Find where the given text appears and provide that cell's center as (X, Y) coordinate. 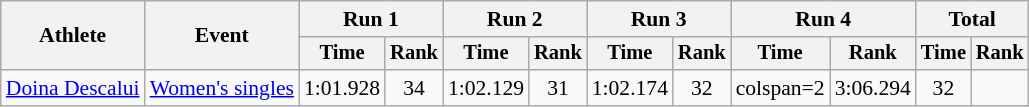
3:06.294 (873, 88)
34 (414, 88)
Women's singles (222, 88)
Athlete (73, 36)
1:01.928 (342, 88)
Run 3 (659, 19)
1:02.129 (486, 88)
Run 4 (824, 19)
Run 2 (515, 19)
colspan=2 (780, 88)
Doina Descalui (73, 88)
Run 1 (371, 19)
1:02.174 (630, 88)
31 (558, 88)
Event (222, 36)
Total (972, 19)
